Determine the [x, y] coordinate at the center of the cell enclosing the given text.  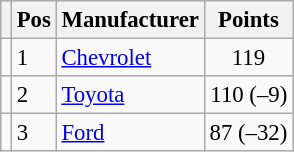
110 (–9) [248, 95]
Toyota [130, 95]
87 (–32) [248, 133]
Chevrolet [130, 58]
3 [34, 133]
Manufacturer [130, 20]
Points [248, 20]
2 [34, 95]
1 [34, 58]
Pos [34, 20]
119 [248, 58]
Ford [130, 133]
